Extract the [x, y] coordinate from the center of the cell holding the provided text.  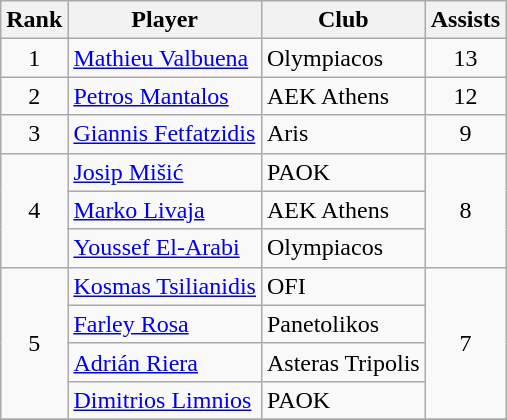
3 [34, 134]
Giannis Fetfatzidis [165, 134]
2 [34, 96]
1 [34, 58]
Marko Livaja [165, 210]
OFI [343, 286]
13 [465, 58]
Youssef El-Arabi [165, 248]
Aris [343, 134]
8 [465, 210]
Player [165, 20]
9 [465, 134]
Club [343, 20]
Rank [34, 20]
Mathieu Valbuena [165, 58]
Josip Mišić [165, 172]
Assists [465, 20]
4 [34, 210]
12 [465, 96]
5 [34, 343]
7 [465, 343]
Dimitrios Limnios [165, 400]
Adrián Riera [165, 362]
Kosmas Tsilianidis [165, 286]
Asteras Tripolis [343, 362]
Farley Rosa [165, 324]
Panetolikos [343, 324]
Petros Mantalos [165, 96]
